Locate the cell with the specified text and output its [x, y] center coordinate. 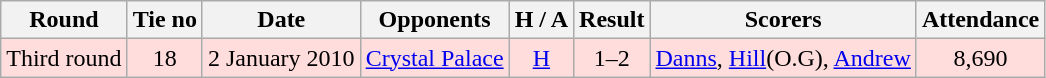
Third round [64, 58]
H [541, 58]
Scorers [783, 20]
Date [281, 20]
Tie no [164, 20]
18 [164, 58]
Opponents [434, 20]
H / A [541, 20]
Round [64, 20]
8,690 [980, 58]
1–2 [612, 58]
2 January 2010 [281, 58]
Crystal Palace [434, 58]
Danns, Hill(O.G), Andrew [783, 58]
Result [612, 20]
Attendance [980, 20]
